Pinpoint the cell where the given text exists, returning its [x, y] midpoint coordinate. 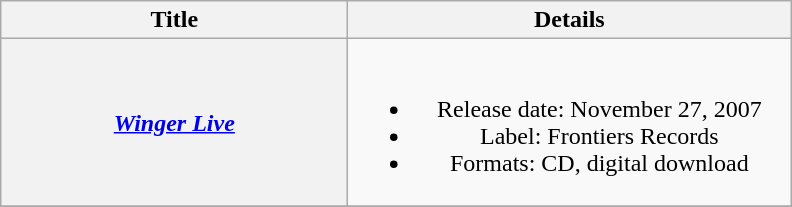
Release date: November 27, 2007Label: Frontiers RecordsFormats: CD, digital download [570, 122]
Winger Live [174, 122]
Title [174, 20]
Details [570, 20]
